Scan for the cell matching the given text and deliver its (X, Y) coordinate at center. 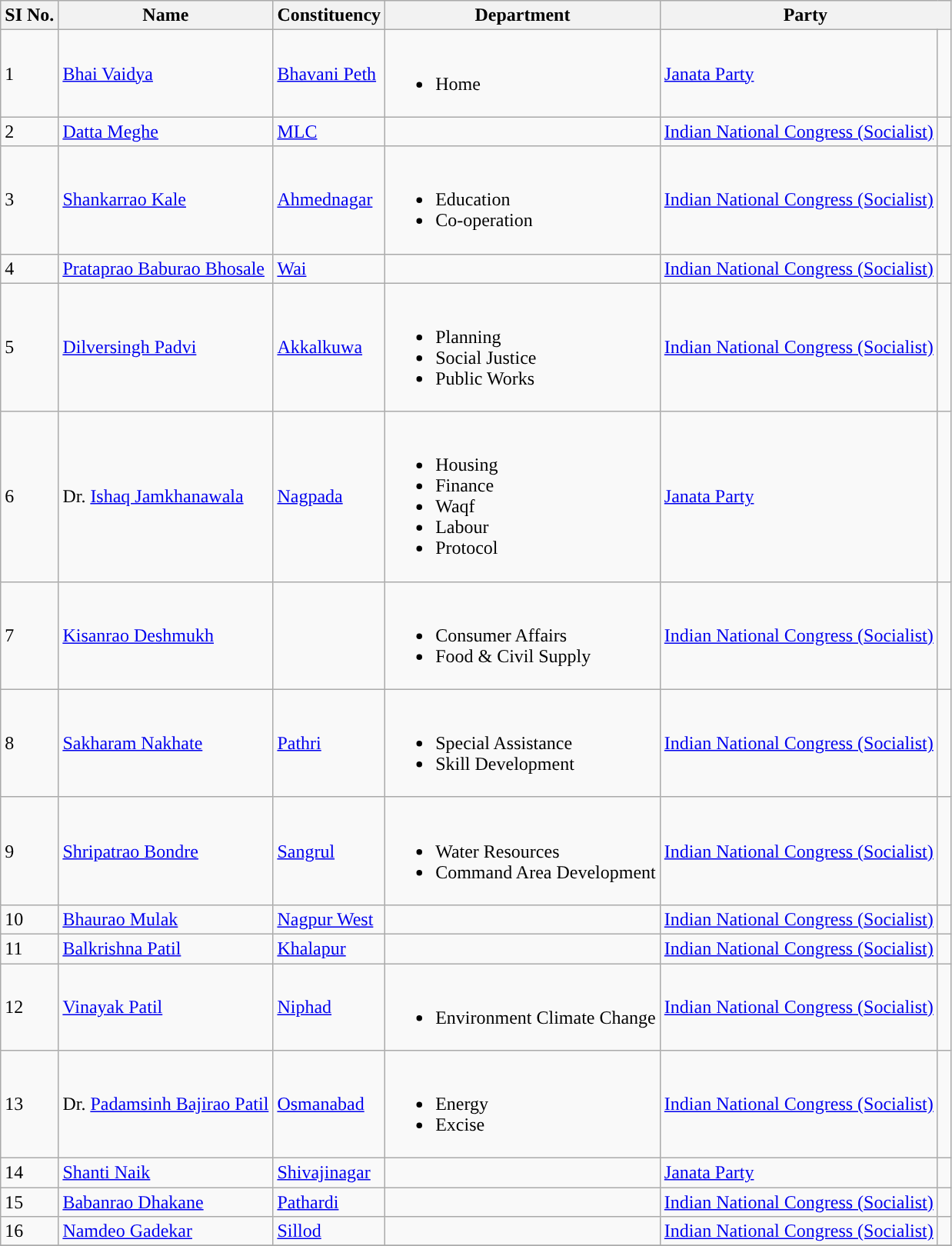
Name (166, 15)
15 (29, 1202)
Party (805, 15)
Bhai Vaidya (166, 74)
Bhaurao Mulak (166, 919)
8 (29, 743)
Shivajinagar (329, 1173)
Niphad (329, 1006)
Shanti Naik (166, 1173)
7 (29, 635)
Vinayak Patil (166, 1006)
10 (29, 919)
Water ResourcesCommand Area Development (523, 851)
Shankarrao Kale (166, 200)
13 (29, 1104)
Environment Climate Change (523, 1006)
Wai (329, 268)
HousingFinanceWaqfLabourProtocol (523, 497)
Pathardi (329, 1202)
Datta Meghe (166, 132)
2 (29, 132)
Kisanrao Deshmukh (166, 635)
9 (29, 851)
6 (29, 497)
1 (29, 74)
Babanrao Dhakane (166, 1202)
5 (29, 348)
14 (29, 1173)
Department (523, 15)
4 (29, 268)
16 (29, 1231)
Nagpur West (329, 919)
Bhavani Peth (329, 74)
Pathri (329, 743)
11 (29, 948)
Prataprao Baburao Bhosale (166, 268)
Dr. Ishaq Jamkhanawala (166, 497)
Consumer AffairsFood & Civil Supply (523, 635)
Sillod (329, 1231)
EducationCo-operation (523, 200)
Special AssistanceSkill Development (523, 743)
EnergyExcise (523, 1104)
Namdeo Gadekar (166, 1231)
MLC (329, 132)
Nagpada (329, 497)
3 (29, 200)
Sangrul (329, 851)
PlanningSocial JusticePublic Works (523, 348)
Shripatrao Bondre (166, 851)
Osmanabad (329, 1104)
Sakharam Nakhate (166, 743)
Balkrishna Patil (166, 948)
Dr. Padamsinh Bajirao Patil (166, 1104)
Home (523, 74)
12 (29, 1006)
SI No. (29, 15)
Ahmednagar (329, 200)
Akkalkuwa (329, 348)
Dilversingh Padvi (166, 348)
Khalapur (329, 948)
Constituency (329, 15)
